Output the [x, y] coordinate of the center of the cell containing the given text.  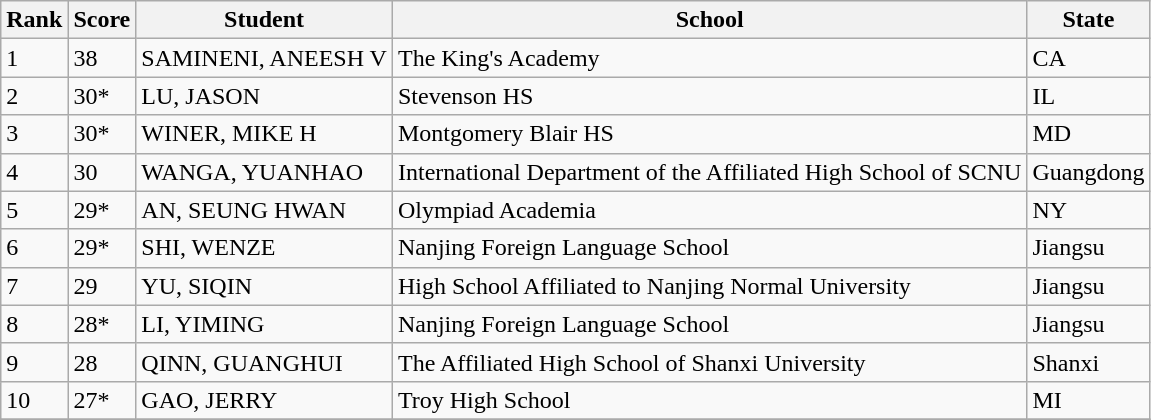
4 [34, 172]
29 [102, 286]
NY [1088, 210]
Student [264, 20]
27* [102, 400]
Guangdong [1088, 172]
7 [34, 286]
9 [34, 362]
YU, SIQIN [264, 286]
Shanxi [1088, 362]
School [709, 20]
Troy High School [709, 400]
38 [102, 58]
SHI, WENZE [264, 248]
AN, SEUNG HWAN [264, 210]
QINN, GUANGHUI [264, 362]
State [1088, 20]
MI [1088, 400]
3 [34, 134]
Stevenson HS [709, 96]
10 [34, 400]
Rank [34, 20]
CA [1088, 58]
LU, JASON [264, 96]
WINER, MIKE H [264, 134]
28 [102, 362]
2 [34, 96]
The Affiliated High School of Shanxi University [709, 362]
WANGA, YUANHAO [264, 172]
Olympiad Academia [709, 210]
5 [34, 210]
IL [1088, 96]
The King's Academy [709, 58]
28* [102, 324]
LI, YIMING [264, 324]
MD [1088, 134]
GAO, JERRY [264, 400]
6 [34, 248]
30 [102, 172]
SAMINENI, ANEESH V [264, 58]
1 [34, 58]
High School Affiliated to Nanjing Normal University [709, 286]
International Department of the Affiliated High School of SCNU [709, 172]
8 [34, 324]
Montgomery Blair HS [709, 134]
Score [102, 20]
